Find where the given text appears and provide that cell's center as (x, y) coordinate. 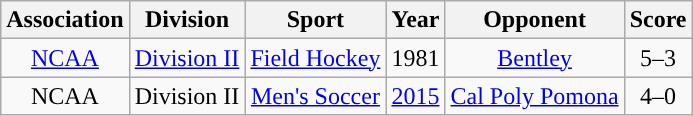
2015 (416, 96)
1981 (416, 58)
Association (65, 20)
Cal Poly Pomona (534, 96)
Score (658, 20)
Field Hockey (316, 58)
Opponent (534, 20)
Year (416, 20)
Men's Soccer (316, 96)
5–3 (658, 58)
Sport (316, 20)
Division (187, 20)
Bentley (534, 58)
4–0 (658, 96)
